Pinpoint the cell where the given text exists, returning its [X, Y] midpoint coordinate. 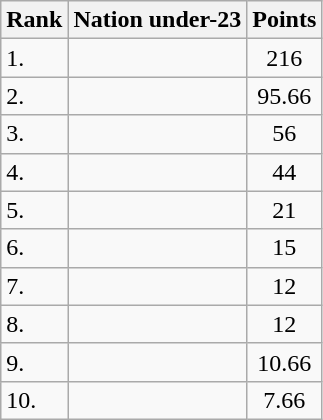
7. [34, 286]
216 [284, 58]
3. [34, 134]
10.66 [284, 362]
15 [284, 248]
9. [34, 362]
4. [34, 172]
Nation under-23 [158, 20]
Rank [34, 20]
5. [34, 210]
1. [34, 58]
8. [34, 324]
Points [284, 20]
6. [34, 248]
44 [284, 172]
21 [284, 210]
7.66 [284, 400]
10. [34, 400]
2. [34, 96]
95.66 [284, 96]
56 [284, 134]
